Identify which cell holds the provided text, then report its (x, y) central coordinate. 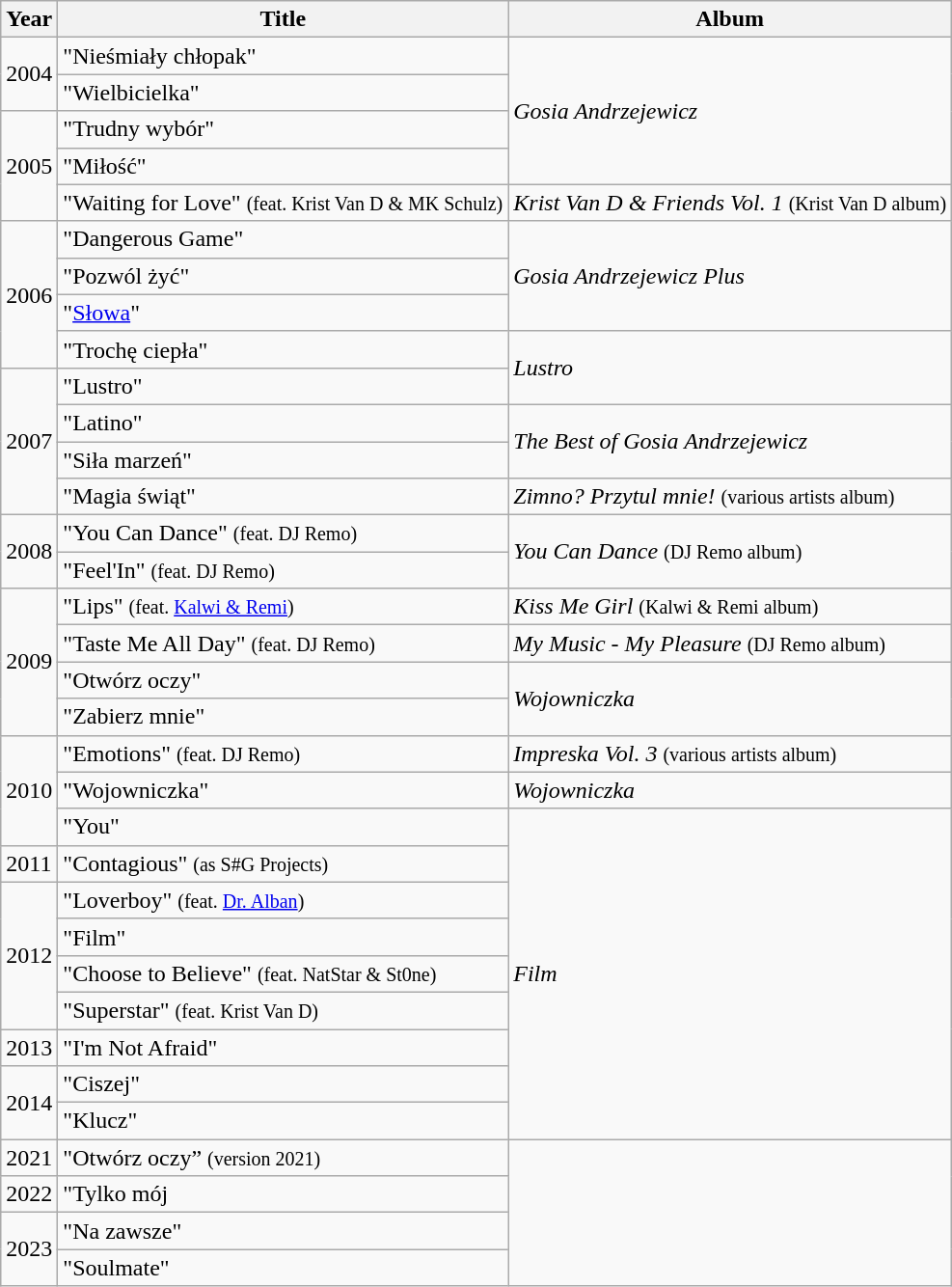
"Lustro" (284, 386)
Film (730, 974)
"Ciszej" (284, 1084)
"Film" (284, 937)
2014 (29, 1103)
2004 (29, 74)
"Dangerous Game" (284, 239)
2006 (29, 294)
"Loverboy" (feat. Dr. Alban) (284, 900)
"Emotions" (feat. DJ Remo) (284, 753)
"Taste Me All Day" (feat. DJ Remo) (284, 643)
"Superstar" (feat. Krist Van D) (284, 1010)
"Soulmate" (284, 1268)
2008 (29, 552)
"Wielbicielka" (284, 93)
"Choose to Believe" (feat. NatStar & St0ne) (284, 973)
"Trochę ciepła" (284, 349)
"Trudny wybór" (284, 129)
"Miłość" (284, 166)
2009 (29, 662)
"Wojowniczka" (284, 790)
"I'm Not Afraid" (284, 1047)
"Klucz" (284, 1121)
"Magia świąt" (284, 497)
Zimno? Przytul mnie! (various artists album) (730, 497)
"Otwórz oczy" (284, 680)
Album (730, 19)
My Music - My Pleasure (DJ Remo album) (730, 643)
"You" (284, 827)
Year (29, 19)
"Lips" (feat. Kalwi & Remi) (284, 607)
2010 (29, 790)
You Can Dance (DJ Remo album) (730, 552)
Gosia Andrzejewicz (730, 111)
Lustro (730, 368)
"Otwórz oczy” (version 2021) (284, 1158)
"Waiting for Love" (feat. Krist Van D & MK Schulz) (284, 203)
"Pozwól żyć" (284, 276)
2013 (29, 1047)
2005 (29, 166)
2021 (29, 1158)
"Nieśmiały chłopak" (284, 56)
Gosia Andrzejewicz Plus (730, 276)
Impreska Vol. 3 (various artists album) (730, 753)
2012 (29, 955)
"Contagious" (as S#G Projects) (284, 863)
"You Can Dance" (feat. DJ Remo) (284, 534)
Krist Van D & Friends Vol. 1 (Krist Van D album) (730, 203)
"Latino" (284, 423)
2022 (29, 1194)
The Best of Gosia Andrzejewicz (730, 441)
"Tylko mój (284, 1194)
2023 (29, 1249)
Title (284, 19)
"Na zawsze" (284, 1231)
"Feel'In" (feat. DJ Remo) (284, 570)
"Słowa" (284, 313)
"Siła marzeń" (284, 460)
"Zabierz mnie" (284, 717)
2011 (29, 863)
Kiss Me Girl (Kalwi & Remi album) (730, 607)
2007 (29, 441)
